Detect which cell encompasses the target text, then output its (x, y) center coordinate. 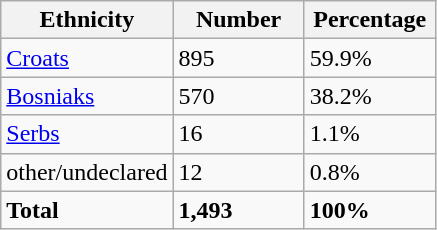
Ethnicity (87, 20)
other/undeclared (87, 172)
Number (238, 20)
1,493 (238, 210)
Serbs (87, 134)
0.8% (370, 172)
59.9% (370, 58)
38.2% (370, 96)
Bosniaks (87, 96)
Total (87, 210)
1.1% (370, 134)
12 (238, 172)
570 (238, 96)
Croats (87, 58)
100% (370, 210)
895 (238, 58)
Percentage (370, 20)
16 (238, 134)
